Identify which cell holds the provided text, then report its (X, Y) central coordinate. 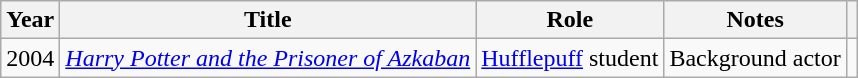
Notes (755, 20)
Hufflepuff student (570, 58)
Harry Potter and the Prisoner of Azkaban (268, 58)
Background actor (755, 58)
Year (30, 20)
Role (570, 20)
2004 (30, 58)
Title (268, 20)
